Determine the [x, y] coordinate at the center of the cell enclosing the given text.  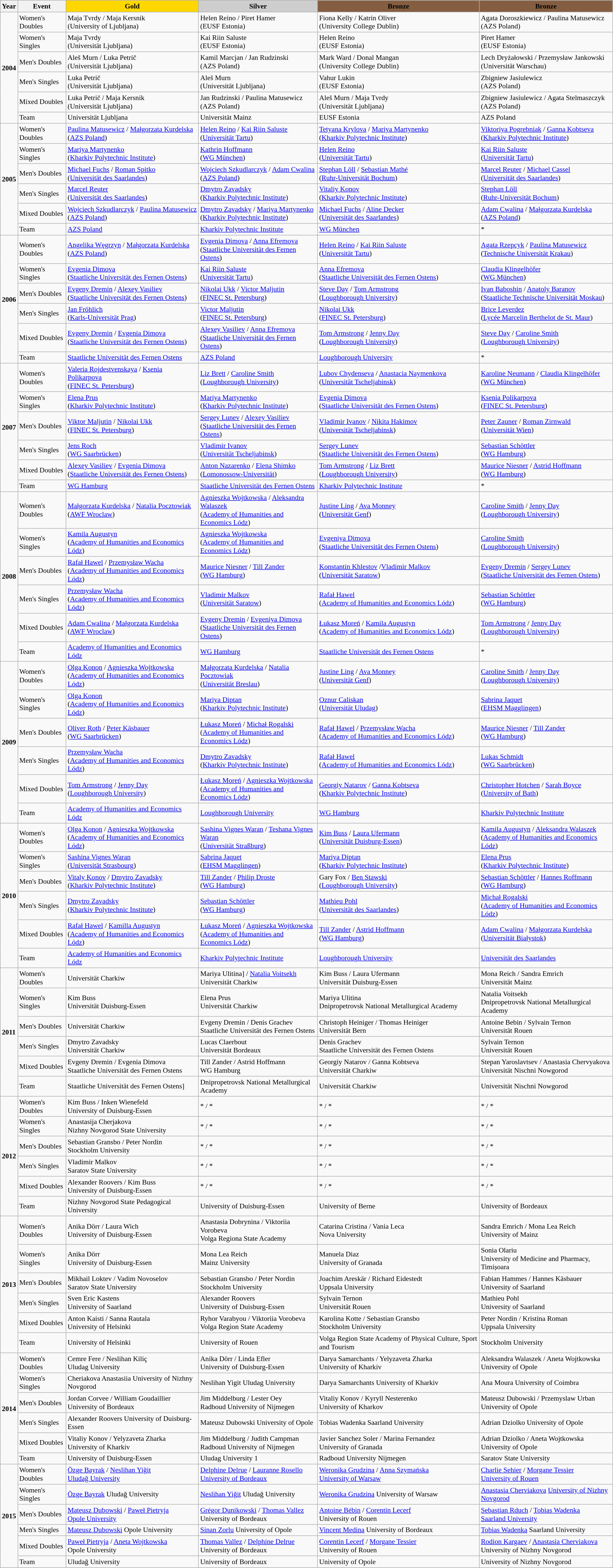
Anika Dörr / Laura Wich University of Duisburg-Essen [132, 1231]
Neslihan Yiğit Uludağ University [258, 1494]
Vitaliy Konov (Kharkiv Polytechnic Institute) [398, 194]
Aleš Murn / Maja Tvrdy (Universität Ljubljana) [398, 102]
Caroline Smith (Loughborough University) [546, 543]
Helen Reino (EUSF Estonia) [398, 42]
Steve Day / Tom Armstrong (Loughborough University) [398, 294]
Anton Kaisti / Sanna Rautala University of Helsinki [132, 1323]
Wojciech Szkudlarczyk / Adam Cwalina (AZS Poland) [258, 173]
Anton Nazarenko / Elena Shimko (Lomonossow-Universität) [258, 470]
Till Zander / Astrid Hoffmann (WG Hamburg) [398, 934]
Radboud University Nijmegen [398, 1458]
Universität Ljubljana [132, 118]
Lukas Schmidt (WG Saarbrücken) [546, 760]
Adam Cwalina / Małgorzata Kurdelska (Universität Białystok) [546, 934]
2010 [9, 896]
Lucas Claerbout Universität Bordeaux [258, 1046]
Lubov Chydenseva / Anastacia Naymenkova (Universität Tscheljabinsk) [398, 378]
Tom Armstrong / Liz Brett (Loughborough University) [398, 470]
Özge Bayrak / Neslihan Yiğit Uludağ University [132, 1474]
Sebastian Rduch / Tobias Wadenka Saarland University [546, 1514]
Piret Hamer (EUSF Estonia) [546, 42]
Peter Zauner / Roman Zirnwald (Universität Wien) [546, 426]
Uludag University 1 [258, 1458]
Universität des Saarlandes [546, 958]
Till Zander / Philip Droste (WG Hamburg) [258, 881]
Adrian Dziolko / Aneta Wojtkowska University of Opole [546, 1442]
Weronika Grudzina University of Warsaw [398, 1494]
Jan Rudzinski / Paulina Matusewicz (AZS Poland) [258, 102]
Paweł Pietryja / Aneta Wojtkowska Opole University [132, 1546]
Evgeny Dremin / Alexey Vasiliev (Staatliche Universität des Fernen Ostens) [132, 294]
Christopher Hotchen / Sarah Boyce (University of Bath) [546, 789]
Anika Dörr / Linda Efler University of Duisburg-Essen [258, 1363]
Paulina Matusewicz / Małgorzata Kurdelska (AZS Poland) [132, 133]
Alexey Vasiliev / Evgenia Dimova (Staatliche Universität des Fernen Ostens) [132, 470]
Michael Fuchs / Roman Spitko (Universität des Saarlandes) [132, 173]
Event [42, 6]
Christoph Heiniger / Thomas Heiniger Universität Bern [398, 1027]
Elena Prus Universität Charkiw [258, 1002]
Mathieu Pohl University of Saarland [546, 1303]
Karolina Kotte / Sebastian Gransbo Stockholm University [398, 1323]
Cemre Fere / Neslihan Kiliç Uludag University [132, 1363]
Özge Bayrak Uludağ University [132, 1494]
Catarina Cristina / Vania Leca Nova University [398, 1231]
Vladimir Malkov Saratov State University [132, 1167]
Vladimir Malkov (Universität Saratow) [258, 599]
Antoine Bebin / Sylvain Ternon Universität Rouen [546, 1027]
Anastasia Dobrynina / Viktoriia Vorobeva Volga Regiona State Academy [258, 1231]
Oliver Roth / Peter Käsbauer (WG Saarbrücken) [132, 732]
2015 [9, 1516]
Fabian Hammes / Hannes Käsbauer University of Saarland [546, 1283]
Marcel Reuter (Universität des Saarlandes) [132, 194]
Maja Tvrdy (Universität Ljubljana) [132, 42]
Ryhor Varabyou / Viktoriia Vorobeva Volga Region State Academy [258, 1323]
Stephan Löll (Ruhr-Universität Bochum) [546, 194]
Stepan Yaroslavtsev / Anastasia Chervyakova Universität Nischni Nowgorod [546, 1066]
Jens Roch (WG Saarbrücken) [132, 450]
Gary Fox / Ben Stawski (Loughborough University) [398, 881]
Jim Middelburg / Lester Oey Radboud University of Nijmegen [258, 1403]
Darya Samarchants University of Kharkiv [398, 1383]
Sergey Lunev / Alexey Vasiliev (Staatliche Universität des Fernen Ostens) [258, 426]
Kamila Augustyn (Academy of Humanities and Economics Lódz) [132, 543]
2013 [9, 1285]
Jan Fröhlich (Karls-Universität Prag) [132, 313]
Kim Buss / Laura Ufermann (Universität Duisburg-Essen) [398, 838]
Ana Moura University of Coimbra [546, 1383]
Joachim Areskär / Richard Eidestedt Uppsala University [398, 1283]
Valeria Rojdestvenskaya / Ksenia Polikarpova (FINEC St. Petersburg) [132, 378]
Silver [258, 6]
Mikhail Loktev / Vadim Novoselov Saratov State University [132, 1283]
Kamila Augustyn / Aleksandra Walaszek (Academy of Humanities and Economics Lódz) [546, 838]
Mona Reich / Sandra Emrich Universität Mainz [546, 978]
Uludağ University [132, 1562]
Anastasia Cherviakova University of Nizhny Novgorod [546, 1494]
Kim Buss / Laura Ufermann Universität Duisburg-Essen [398, 978]
Anika Dörr University of Duisburg-Essen [132, 1259]
Brice Leverdez (Lycée Marcelin Berthelot de St. Maur) [546, 313]
Mateusz Dubowski / Paweł Pietryja Opole University [132, 1514]
Sven Eric Kastens University of Saarland [132, 1303]
Michael Fuchs / Aline Decker (Universität des Saarlandes) [398, 214]
Mathieu Pohl (Universität des Saarlandes) [398, 906]
Nizhny Novgorod State Pedagogical University [132, 1206]
Saratov State University [546, 1458]
Natalia Voitsekh Dnipropetrovsk National Metallurgical Academy [546, 1002]
Karoline Neumann / Claudia Klingelhöfer (WG München) [546, 378]
Volga Region State Academy of Physical Culture, Sport and Tourism [398, 1343]
Mona Lea Reich Mainz University [258, 1259]
Vladimir Ivanov / Nikita Hakimov (Universität Tscheljabinsk) [398, 426]
Nikolai Ukk (FINEC St. Petersburg) [398, 313]
2009 [9, 742]
Anna Efremova (Staatliche Universität des Fernen Ostens) [398, 273]
Agata Doroszkiewicz / Paulina Matusewicz (AZS Poland) [546, 22]
Vladimir Ivanov (Universität Tscheljabinsk) [258, 450]
Michał Rogalski (Academy of Humanities and Economics Lódz) [546, 906]
Dmytro Zavadsky / Mariya Martynenko (Kharkiv Polytechnic Institute) [258, 214]
Jordan Corvee / William Goudaillier University of Bordeaux [132, 1403]
Olga Konon (Academy of Humanities and Economics Lódz) [132, 704]
EUSF Estonia [398, 118]
Sergey Lunev (Staatliche Universität des Fernen Ostens) [398, 450]
2012 [9, 1156]
2005 [9, 179]
WG München [398, 230]
Universität Nischni Nowgorod [546, 1086]
Dnipropetrovsk National Metallurgical Academy [258, 1086]
Helen Reino (Universität Tartu) [398, 154]
Aleš Murn / Luka Petrič (Universität Ljubljana) [132, 62]
Adam Cwalina / Małgorzata Kurdelska (AWF Wroclaw) [132, 628]
Gold [132, 6]
Konstantin Khlestov /Vladimir Malkov (Universität Saratow) [398, 571]
Till Zander / Astrid Hoffmann WG Hamburg [258, 1066]
2004 [9, 68]
Dmytro Zavadsky Universität Charkiw [132, 1046]
Lech Dryżałowski / Przemysław Jankowski (Universität Warschau) [546, 62]
Viktoriya Pogrebniak / Ganna Kobtseva (Kharkiv Polytechnic Institute) [546, 133]
Universität Mainz [258, 118]
Fiona Kelly / Katrin Oliver (University College Dublin) [398, 22]
Sashina Vignes Waran / Teshana Vignes Waran (Universität Straßburg) [258, 838]
Angelika Węgrzyn / Małgorzata Kurdelska (AZS Poland) [132, 249]
Evgeny Dremin / Evgenia Dimova (Staatliche Universität des Fernen Ostens) [132, 337]
Charlie Sehier / Morgane Tessier University of Rouen [546, 1474]
Zbigniew Jasiulewicz (AZS Poland) [546, 82]
Ksenia Polikarpova (FINEC St. Petersburg) [546, 401]
Javier Sanchez Soler / Marina Fernandez University of Granada [398, 1442]
University of Opole [398, 1562]
Jim Middelburg / Judith Campman Radboud University of Nijmegen [258, 1442]
2008 [9, 577]
Evgeny Dremin / Sergey Lunev (Staatliche Universität des Fernen Ostens) [546, 571]
Zbigniew Jasiulewicz / Agata Stelmaszczyk (AZS Poland) [546, 102]
Helen Reino / Piret Hamer (EUSF Estonia) [258, 22]
Stephan Löll / Sebastian Mathé (Ruhr-Universität Bochum) [398, 173]
Agata Rzepcyk / Paulina Matusewicz (Technische Universität Krakau) [546, 249]
Aleš Murn (Universität Ljubljana) [258, 82]
Weronika Grudzina / Anna Szymańska University of Warsaw [398, 1474]
Nikolai Ukk / Victor Maljutin (FINEC St. Petersburg) [258, 294]
Marcel Reuter / Michael Cassel (Universität des Saarlandes) [546, 173]
Mark Ward / Donal Mangan (University College Dublin) [398, 62]
Cheriakova Anastasiia University of Nizhny Novgorod [132, 1383]
2011 [9, 1032]
Denis Grachev Staatliche Universität des Fernen Ostens [398, 1046]
Mariya Ulitina Dnipropetrovsk National Metallurgical Academy [398, 1002]
Manuela Diaz University of Granada [398, 1259]
Evgeny Dremin / Evgeniya Dimova (Staatliche Universität des Fernen Ostens) [258, 628]
University of Berne [398, 1206]
Vahur Lukin (EUSF Estonia) [398, 82]
Rodion Kargaev / Anastasia Cherviakova University of Nizhny Novgorod [546, 1546]
Vitaliy Konov / Kyryll Nesterenko University of Kharkov [398, 1403]
Małgorzata Kurdelska / Natalia Pocztowiak (AWF Wroclaw) [132, 510]
Darya Samarchants / Yelyzaveta Zharka University of Kharkiv [398, 1363]
Luka Petrič (Universität Ljubljana) [132, 82]
Kai Riin Saluste (EUSF Estonia) [258, 42]
Anastasija Cherjakova Nizhny Novgorod State University [132, 1126]
Kamil Marcjan / Jan Rudzinski (AZS Poland) [258, 62]
Delphine Delrue / Lauranne Rosello University of Bordeaux [258, 1474]
Agnieszka Wojtkowska (Academy of Humanities and Economics Lódz) [258, 543]
Kim Buss / Inken Wienefeld University of Duisburg-Essen [132, 1106]
Sonia Olariu University of Medicine and Pharmacy, Timișoara [546, 1259]
Georgiy Natarov / Ganna Kobtseva (Kharkiv Polytechnic Institute) [398, 789]
Maja Tvrdy / Maja Kersnik (University of Ljubljana) [132, 22]
Rafał Hawel / Kamilla Augustyn (Academy of Humanities and Economics Lódz) [132, 934]
Year [9, 6]
Sinan Zorlu University of Opole [258, 1530]
Steve Day / Caroline Smith (Loughborough University) [546, 337]
Evgeniya Dimova (Staatliche Universität des Fernen Ostens) [398, 543]
Liz Brett / Caroline Smith (Loughborough University) [258, 378]
Sebastian Schöttler / Hannes Roffmann (WG Hamburg) [546, 881]
Peter Nordin / Kristina Roman Uppsala University [546, 1323]
Grégor Dunikowski / Thomas Vallez University of Bordeaux [258, 1514]
Adam Cwalina / Małgorzata Kurdelska (AZS Poland) [546, 214]
Vitaly Konov / Dmytro Zavadsky (Kharkiv Polytechnic Institute) [132, 881]
Tetyana Krylova / Mariya Martynenko (Kharkiv Polytechnic Institute) [398, 133]
Neslihan Yigit Uludag University [258, 1383]
University of Nizhny Novgorod [546, 1562]
Oznur Caliskan (Universität Uludag) [398, 704]
Mateusz Dubowski University of Opole [258, 1423]
Evgeny Dremin / Denis Grachev Staatliche Universität des Fernen Ostens [258, 1027]
Mateusz Dubowski / Przemyslaw Urban University of Opole [546, 1403]
Alexey Vasiliev / Anna Efremova (Staatliche Universität des Fernen Ostens) [258, 337]
Evgeny Dremin / Evgenia Dimova Staatliche Universität des Fernen Ostens [132, 1066]
Sandra Emrich / Mona Lea Reich University of Mainz [546, 1231]
Victor Maljutin (FINEC St. Petersburg) [258, 313]
Kim Buss Universität Duisburg-Essen [132, 1002]
Staatliche Universität des Fernen Ostens] [132, 1086]
Adrian Dziolko University of Opole [546, 1423]
Sashina Vignes Waran (Universität Strasbourg) [132, 861]
2014 [9, 1408]
Mariya Ulitina] / Natalia Voitsekh Universität Charkiw [258, 978]
Georgiy Natarov / Ganna Kobtseva Universität Charkiw [398, 1066]
Vincent Medina University of Bordeaux [398, 1530]
Claudia Klingelhöfer (WG München) [546, 273]
Ivan Baboshin / Anatoly Baranov (Staatliche Technische Universität Moskau) [546, 294]
Antoine Bébin / Corentin Lecerf University of Rouen [398, 1514]
Evgenia Dimova / Anna Efremova (Staatliche Universität des Fernen Ostens) [258, 249]
2006 [9, 299]
Thomas Vallez / Delphine Delrue University of Bordeaux [258, 1546]
Kathrin Hoffmann (WG München) [258, 154]
Alexander Roovers / Kim Buss University of Duisburg-Essen [132, 1186]
Mateusz Dubowski Opole University [132, 1530]
2007 [9, 428]
Agnieszka Wojtkowska / Aleksandra Walaszek (Academy of Humanities and Economics Lódz) [258, 510]
Corentin Lecerf / Morgane Tessier University of Rouen [398, 1546]
Luka Petrič / Maja Kersnik (Universität Ljubljana) [132, 102]
Łukasz Moreń / Kamila Augustyn (Academy of Humanities and Economics Lódz) [398, 628]
Aleksandra Walaszek / Aneta Wojtkowska University of Opole [546, 1363]
Małgorzata Kurdelska / Natalia Pocztowiak (Universität Breslau) [258, 676]
Viktor Maljutin / Nikolai Ukk (FINEC St. Petersburg) [132, 426]
Maurice Niesner / Astrid Hoffmann (WG Hamburg) [546, 470]
University of Rouen [258, 1343]
Wojciech Szkudlarczyk / Paulina Matusewicz (AZS Poland) [132, 214]
Łukasz Moreń / Michał Rogalski (Academy of Humanities and Economics Lódz) [258, 732]
Vitaliy Konov / Yelyzaveta Zharka University of Kharkiv [132, 1442]
University of Helsinki [132, 1343]
Stockholm University [546, 1343]
